Locate the cell with the specified text and output its (x, y) center coordinate. 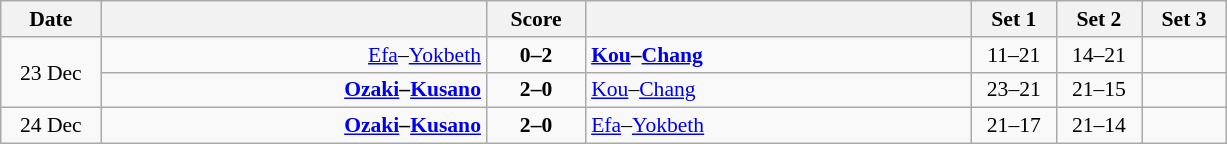
Score (536, 19)
Set 2 (1098, 19)
21–14 (1098, 126)
21–17 (1014, 126)
11–21 (1014, 55)
0–2 (536, 55)
14–21 (1098, 55)
21–15 (1098, 90)
Set 1 (1014, 19)
24 Dec (51, 126)
23–21 (1014, 90)
Date (51, 19)
23 Dec (51, 72)
Set 3 (1184, 19)
